For the text-containing cell, return its midpoint in [x, y] coordinate format. 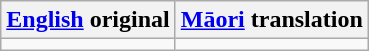
English original [88, 20]
Māori translation [272, 20]
